Return [x, y] of the center of cell containing provided text 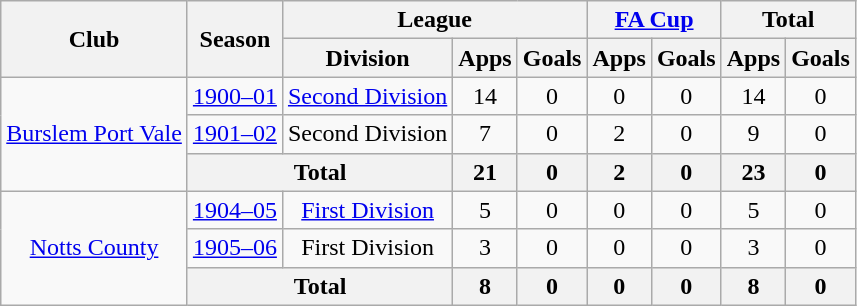
1904–05 [234, 210]
7 [485, 134]
23 [753, 172]
Season [234, 39]
9 [753, 134]
1905–06 [234, 248]
Club [94, 39]
League [434, 20]
Division [367, 58]
1900–01 [234, 96]
1901–02 [234, 134]
FA Cup [654, 20]
Burslem Port Vale [94, 134]
Notts County [94, 248]
21 [485, 172]
